Detect which cell encompasses the target text, then output its (x, y) center coordinate. 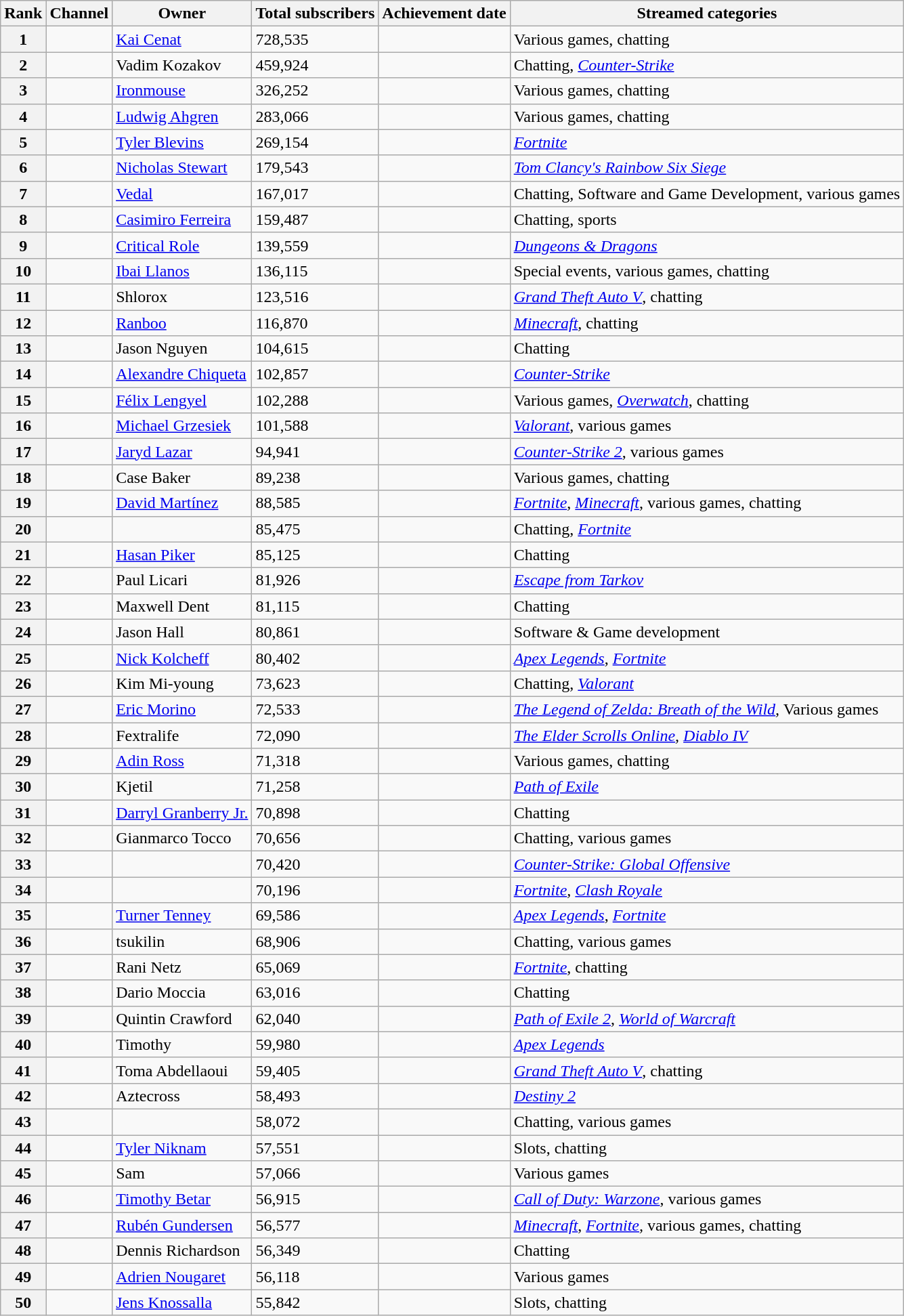
Casimiro Ferreira (182, 219)
71,258 (316, 787)
123,516 (316, 297)
Ibai Llanos (182, 271)
45 (23, 1174)
Maxwell Dent (182, 606)
Aztecross (182, 1096)
Tyler Blevins (182, 142)
Michael Grzesiek (182, 426)
59,405 (316, 1070)
56,349 (316, 1251)
Chatting, Fortnite (707, 529)
Dennis Richardson (182, 1251)
33 (23, 864)
36 (23, 941)
21 (23, 555)
63,016 (316, 993)
Fortnite, Clash Royale (707, 890)
Various games, Overwatch, chatting (707, 400)
27 (23, 709)
Fortnite, Minecraft, various games, chatting (707, 503)
57,551 (316, 1148)
1 (23, 39)
80,402 (316, 658)
Rubén Gundersen (182, 1225)
Chatting, Valorant (707, 683)
55,842 (316, 1302)
11 (23, 297)
70,420 (316, 864)
Dario Moccia (182, 993)
139,559 (316, 245)
Ironmouse (182, 91)
136,115 (316, 271)
The Legend of Zelda: Breath of the Wild, Various games (707, 709)
72,533 (316, 709)
44 (23, 1148)
72,090 (316, 735)
167,017 (316, 194)
Kim Mi-young (182, 683)
Counter-Strike 2, various games (707, 452)
18 (23, 477)
30 (23, 787)
116,870 (316, 323)
57,066 (316, 1174)
73,623 (316, 683)
6 (23, 168)
23 (23, 606)
Kjetil (182, 787)
58,072 (316, 1122)
56,118 (316, 1277)
Path of Exile 2, World of Warcraft (707, 1019)
Quintin Crawford (182, 1019)
Adin Ross (182, 761)
32 (23, 839)
459,924 (316, 65)
Escape from Tarkov (707, 580)
Counter-Strike: Global Offensive (707, 864)
71,318 (316, 761)
Minecraft, Fortnite, various games, chatting (707, 1225)
68,906 (316, 941)
Jens Knossalla (182, 1302)
Minecraft, chatting (707, 323)
David Martínez (182, 503)
Tyler Niknam (182, 1148)
80,861 (316, 632)
Achievement date (444, 14)
81,115 (316, 606)
15 (23, 400)
Chatting, Software and Game Development, various games (707, 194)
Tom Clancy's Rainbow Six Siege (707, 168)
Counter-Strike (707, 375)
101,588 (316, 426)
The Elder Scrolls Online, Diablo IV (707, 735)
Eric Morino (182, 709)
28 (23, 735)
70,196 (316, 890)
Valorant, various games (707, 426)
Kai Cenat (182, 39)
Vadim Kozakov (182, 65)
58,493 (316, 1096)
70,656 (316, 839)
3 (23, 91)
Toma Abdellaoui (182, 1070)
8 (23, 219)
40 (23, 1044)
56,577 (316, 1225)
56,915 (316, 1200)
13 (23, 349)
19 (23, 503)
Darryl Granberry Jr. (182, 813)
42 (23, 1096)
39 (23, 1019)
85,125 (316, 555)
Fortnite (707, 142)
Destiny 2 (707, 1096)
31 (23, 813)
62,040 (316, 1019)
Shlorox (182, 297)
7 (23, 194)
102,288 (316, 400)
Turner Tenney (182, 916)
81,926 (316, 580)
104,615 (316, 349)
326,252 (316, 91)
Nicholas Stewart (182, 168)
Chatting, Counter-Strike (707, 65)
46 (23, 1200)
88,585 (316, 503)
Jaryd Lazar (182, 452)
Jason Nguyen (182, 349)
Apex Legends (707, 1044)
728,535 (316, 39)
14 (23, 375)
65,069 (316, 967)
25 (23, 658)
tsukilin (182, 941)
Alexandre Chiqueta (182, 375)
49 (23, 1277)
Hasan Piker (182, 555)
2 (23, 65)
Streamed categories (707, 14)
35 (23, 916)
38 (23, 993)
Fextralife (182, 735)
179,543 (316, 168)
17 (23, 452)
10 (23, 271)
59,980 (316, 1044)
Félix Lengyel (182, 400)
Vedal (182, 194)
Paul Licari (182, 580)
4 (23, 116)
47 (23, 1225)
69,586 (316, 916)
37 (23, 967)
24 (23, 632)
34 (23, 890)
Path of Exile (707, 787)
70,898 (316, 813)
283,066 (316, 116)
29 (23, 761)
Jason Hall (182, 632)
Special events, various games, chatting (707, 271)
12 (23, 323)
Total subscribers (316, 14)
Software & Game development (707, 632)
26 (23, 683)
269,154 (316, 142)
Nick Kolcheff (182, 658)
Call of Duty: Warzone, various games (707, 1200)
16 (23, 426)
159,487 (316, 219)
48 (23, 1251)
Ludwig Ahgren (182, 116)
89,238 (316, 477)
Critical Role (182, 245)
20 (23, 529)
102,857 (316, 375)
Chatting, sports (707, 219)
Ranboo (182, 323)
Timothy (182, 1044)
9 (23, 245)
Sam (182, 1174)
Adrien Nougaret (182, 1277)
Rank (23, 14)
5 (23, 142)
Dungeons & Dragons (707, 245)
50 (23, 1302)
43 (23, 1122)
Fortnite, chatting (707, 967)
Rani Netz (182, 967)
Channel (79, 14)
Owner (182, 14)
Case Baker (182, 477)
94,941 (316, 452)
Gianmarco Tocco (182, 839)
85,475 (316, 529)
Timothy Betar (182, 1200)
41 (23, 1070)
22 (23, 580)
